Search for the cell housing the specified text and yield its [x, y] center coordinate. 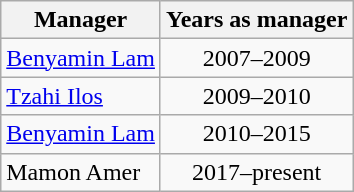
2007–2009 [256, 58]
Years as manager [256, 20]
2010–2015 [256, 134]
Manager [81, 20]
Mamon Amer [81, 172]
2017–present [256, 172]
Tzahi Ilos [81, 96]
2009–2010 [256, 96]
